From the cell containing the given text, extract its center point as (X, Y) coordinate. 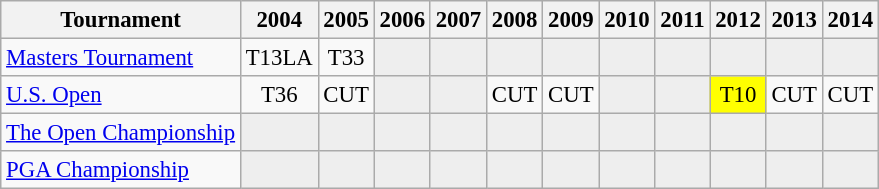
2009 (571, 20)
T36 (279, 95)
2008 (515, 20)
T13LA (279, 58)
U.S. Open (121, 95)
PGA Championship (121, 170)
The Open Championship (121, 133)
2010 (627, 20)
2014 (850, 20)
2006 (402, 20)
Masters Tournament (121, 58)
2004 (279, 20)
2005 (346, 20)
2011 (682, 20)
T10 (738, 95)
2012 (738, 20)
Tournament (121, 20)
2007 (458, 20)
T33 (346, 58)
2013 (794, 20)
